For the text-containing cell, return its midpoint in (x, y) coordinate format. 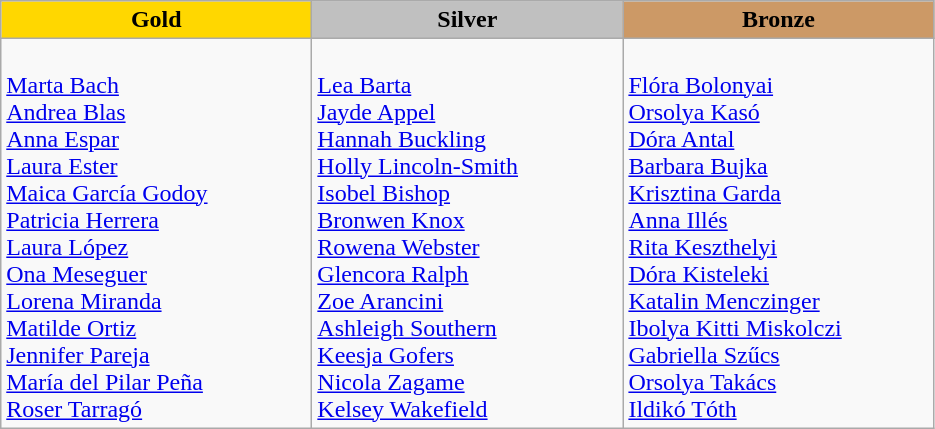
Gold (156, 20)
Silver (468, 20)
Bronze (778, 20)
